Return [x, y] of the center of cell containing provided text 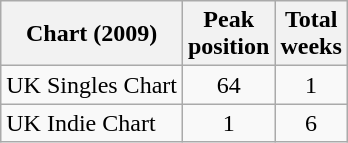
Totalweeks [311, 34]
UK Indie Chart [92, 123]
64 [228, 85]
Peakposition [228, 34]
6 [311, 123]
UK Singles Chart [92, 85]
Chart (2009) [92, 34]
